Scan for the cell matching the given text and deliver its [x, y] coordinate at center. 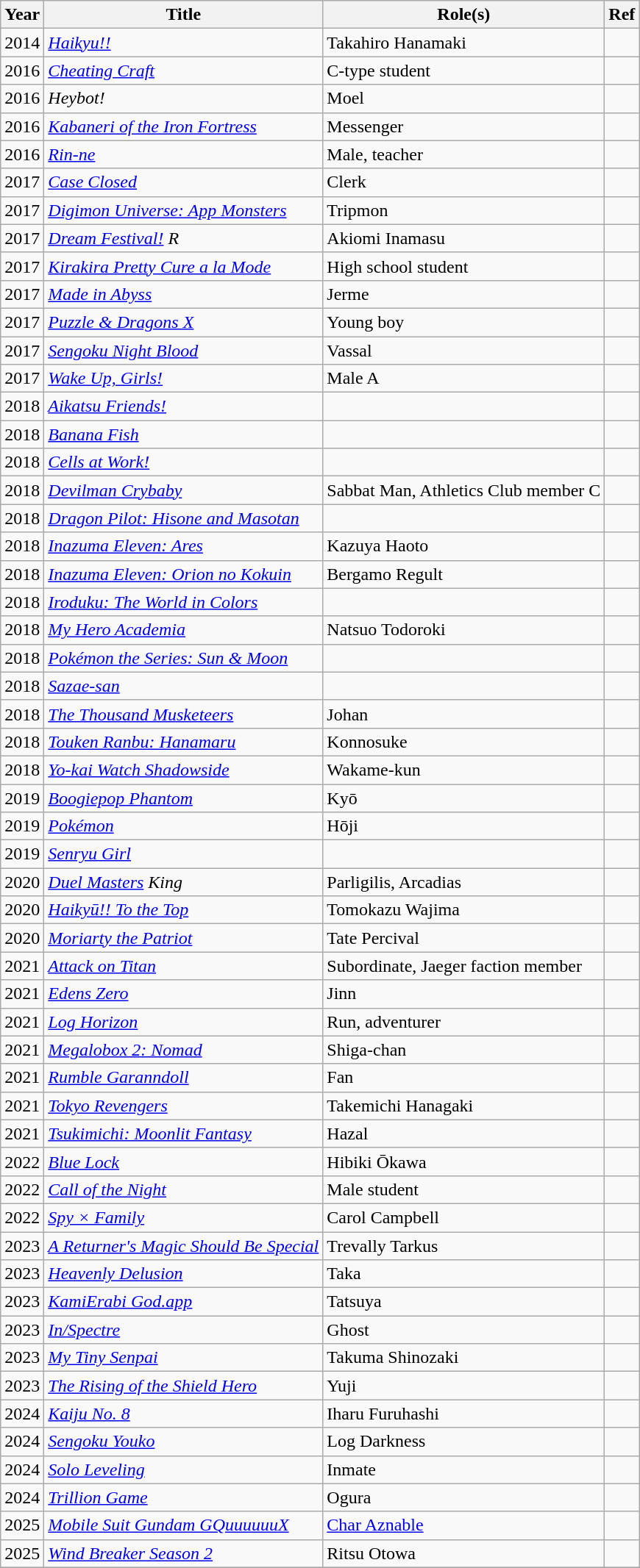
Hazal [463, 1134]
Wakame-kun [463, 770]
Johan [463, 714]
Year [22, 15]
Char Aznable [463, 1525]
Kabaneri of the Iron Fortress [184, 126]
Haikyu!! [184, 43]
Yo-kai Watch Shadowside [184, 770]
Kaiju No. 8 [184, 1414]
Rumble Garanndoll [184, 1078]
Wind Breaker Season 2 [184, 1553]
Inazuma Eleven: Ares [184, 546]
Touken Ranbu: Hanamaru [184, 742]
Senryu Girl [184, 854]
Sabbat Man, Athletics Club member C [463, 490]
Moel [463, 99]
Jerme [463, 294]
Parligilis, Arcadias [463, 882]
Spy × Family [184, 1217]
Inazuma Eleven: Orion no Kokuin [184, 574]
Log Horizon [184, 1022]
Cheating Craft [184, 71]
Kazuya Haoto [463, 546]
In/Spectre [184, 1330]
Bergamo Regult [463, 574]
High school student [463, 266]
Puzzle & Dragons X [184, 322]
KamiErabi God.app [184, 1302]
Konnosuke [463, 742]
Ref [622, 15]
Ghost [463, 1330]
Iroduku: The World in Colors [184, 602]
Sengoku Youko [184, 1442]
Natsuo Todoroki [463, 630]
Boogiepop Phantom [184, 798]
Jinn [463, 994]
Yuji [463, 1386]
Ogura [463, 1497]
Ritsu Otowa [463, 1553]
Tate Percival [463, 938]
Digimon Universe: App Monsters [184, 210]
Trevally Tarkus [463, 1246]
Tripmon [463, 210]
2014 [22, 43]
Shiga-chan [463, 1050]
Taka [463, 1274]
Attack on Titan [184, 966]
Kirakira Pretty Cure a la Mode [184, 266]
Mobile Suit Gundam GQuuuuuuX [184, 1525]
Dream Festival! R [184, 238]
Tsukimichi: Moonlit Fantasy [184, 1134]
Blue Lock [184, 1161]
Case Closed [184, 182]
Run, adventurer [463, 1022]
Made in Abyss [184, 294]
Dragon Pilot: Hisone and Masotan [184, 518]
Rin-ne [184, 154]
Tomokazu Wajima [463, 910]
Duel Masters King [184, 882]
Akiomi Inamasu [463, 238]
Fan [463, 1078]
Male student [463, 1189]
Kyō [463, 798]
Title [184, 15]
Call of the Night [184, 1189]
Moriarty the Patriot [184, 938]
Inmate [463, 1469]
Cells at Work! [184, 462]
Banana Fish [184, 434]
Log Darkness [463, 1442]
Takahiro Hanamaki [463, 43]
Edens Zero [184, 994]
C-type student [463, 71]
Subordinate, Jaeger faction member [463, 966]
Solo Leveling [184, 1469]
A Returner's Magic Should Be Special [184, 1246]
Sengoku Night Blood [184, 351]
Aikatsu Friends! [184, 407]
Hibiki Ōkawa [463, 1161]
Iharu Furuhashi [463, 1414]
Vassal [463, 351]
Megalobox 2: Nomad [184, 1050]
Takuma Shinozaki [463, 1358]
Sazae-san [184, 686]
Wake Up, Girls! [184, 379]
Tatsuya [463, 1302]
Carol Campbell [463, 1217]
Clerk [463, 182]
Role(s) [463, 15]
Messenger [463, 126]
My Hero Academia [184, 630]
Young boy [463, 322]
Pokémon [184, 826]
Tokyo Revengers [184, 1106]
Male, teacher [463, 154]
Takemichi Hanagaki [463, 1106]
Pokémon the Series: Sun & Moon [184, 658]
Hōji [463, 826]
My Tiny Senpai [184, 1358]
The Thousand Musketeers [184, 714]
Devilman Crybaby [184, 490]
Trillion Game [184, 1497]
Heavenly Delusion [184, 1274]
Haikyū!! To the Top [184, 910]
Male A [463, 379]
Heybot! [184, 99]
The Rising of the Shield Hero [184, 1386]
